Provide the [x, y] coordinate of the cell's center where the given text is located.  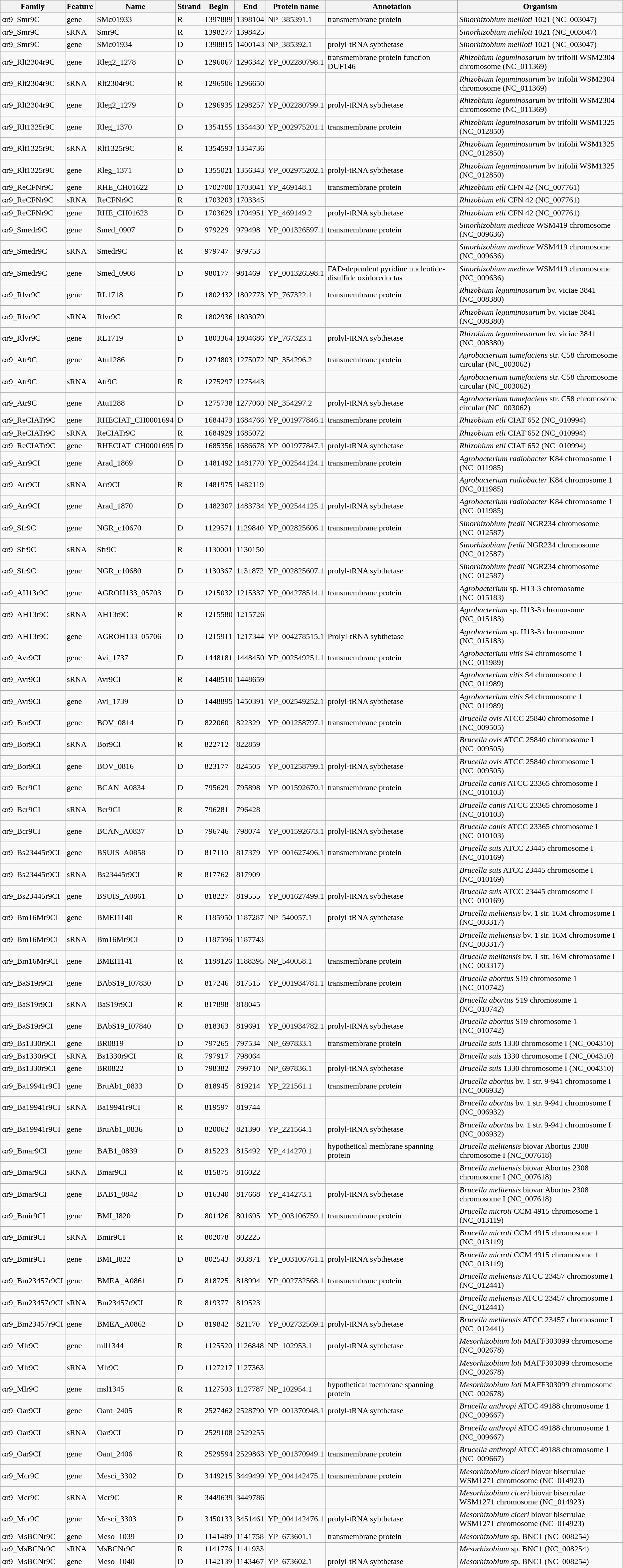
YP_002544125.1 [296, 506]
YP_002280799.1 [296, 105]
1448895 [218, 701]
BSUIS_A0861 [135, 896]
1703629 [218, 213]
YP_004142475.1 [296, 1476]
Mcr9C [135, 1497]
822329 [250, 723]
1125520 [218, 1346]
819214 [250, 1086]
BSUIS_A0858 [135, 852]
Family [33, 7]
798382 [218, 1069]
Name [135, 7]
2529255 [250, 1432]
RHECIAT_CH0001694 [135, 420]
1188395 [250, 961]
798064 [250, 1056]
1684473 [218, 420]
817909 [250, 874]
YP_001258797.1 [296, 723]
979747 [218, 252]
YP_001592673.1 [296, 831]
2529863 [250, 1454]
1127363 [250, 1367]
1686678 [250, 446]
BMEA_A0861 [135, 1281]
2527462 [218, 1411]
Oant_2406 [135, 1454]
3451461 [250, 1519]
YP_002975202.1 [296, 170]
YP_767322.1 [296, 295]
1483734 [250, 506]
1215337 [250, 593]
BAB1_0842 [135, 1194]
1450391 [250, 701]
Protein name [296, 7]
1703345 [250, 200]
819744 [250, 1107]
818045 [250, 1004]
796746 [218, 831]
824505 [250, 766]
BMEI1141 [135, 961]
1215580 [218, 615]
YP_001977846.1 [296, 420]
Mlr9C [135, 1367]
NGR_c10670 [135, 527]
1398104 [250, 19]
1127503 [218, 1389]
1448510 [218, 679]
1802773 [250, 295]
1354736 [250, 149]
1296067 [218, 62]
801426 [218, 1216]
818945 [218, 1086]
Rlvr9C [135, 316]
1685072 [250, 433]
1354593 [218, 149]
Atu1286 [135, 360]
3449215 [218, 1476]
3449786 [250, 1497]
1354155 [218, 127]
799710 [250, 1069]
817246 [218, 983]
ReCFNr9C [135, 200]
BAB1_0839 [135, 1151]
816022 [250, 1172]
YP_002975201.1 [296, 127]
817668 [250, 1194]
FAD-dependent pyridine nucleotide-disulfide oxidoreductas [392, 273]
Bmir9CI [135, 1237]
MsBCNr9C [135, 1549]
1355021 [218, 170]
YP_002544124.1 [296, 463]
BMI_I820 [135, 1216]
YP_004278514.1 [296, 593]
YP_001934781.1 [296, 983]
Atu1288 [135, 403]
1185950 [218, 918]
1275738 [218, 403]
815223 [218, 1151]
msl1345 [135, 1389]
NP_385391.1 [296, 19]
RHECIAT_CH0001695 [135, 446]
1400143 [250, 45]
NP_697833.1 [296, 1043]
817379 [250, 852]
BAbS19_I07840 [135, 1026]
817515 [250, 983]
1275297 [218, 382]
3450133 [218, 1519]
YP_001977847.1 [296, 446]
Rleg_1370 [135, 127]
819555 [250, 896]
1142139 [218, 1562]
BOV_0816 [135, 766]
1685356 [218, 446]
YP_001934782.1 [296, 1026]
1187743 [250, 940]
Rleg_1371 [135, 170]
1188126 [218, 961]
YP_004278515.1 [296, 636]
1141776 [218, 1549]
SMc01934 [135, 45]
1356343 [250, 170]
1803079 [250, 316]
1702700 [218, 187]
BruAb1_0833 [135, 1086]
797265 [218, 1043]
NP_697836.1 [296, 1069]
1481975 [218, 484]
BMEA_A0862 [135, 1324]
1398815 [218, 45]
NP_354296.2 [296, 360]
1217344 [250, 636]
1275072 [250, 360]
795629 [218, 788]
820062 [218, 1129]
YP_221561.1 [296, 1086]
1141489 [218, 1536]
NP_540058.1 [296, 961]
Prolyl-tRNA sybthetase [392, 636]
Atr9C [135, 382]
YP_001592670.1 [296, 788]
1397889 [218, 19]
YP_221564.1 [296, 1129]
822060 [218, 723]
Rleg2_1279 [135, 105]
1127787 [250, 1389]
819523 [250, 1303]
1398425 [250, 32]
1448450 [250, 658]
1129571 [218, 527]
AGROH133_05703 [135, 593]
815492 [250, 1151]
BCAN_A0837 [135, 831]
NP_354297.2 [296, 403]
1277060 [250, 403]
795898 [250, 788]
NP_385392.1 [296, 45]
Mesci_3303 [135, 1519]
816340 [218, 1194]
Oant_2405 [135, 1411]
Meso_1040 [135, 1562]
1804686 [250, 338]
1296935 [218, 105]
RHE_CH01623 [135, 213]
AH13r9C [135, 615]
BMI_I822 [135, 1259]
SMc01933 [135, 19]
1215032 [218, 593]
1141758 [250, 1536]
Avi_1739 [135, 701]
1126848 [250, 1346]
2529108 [218, 1432]
819691 [250, 1026]
1143467 [250, 1562]
1296506 [218, 83]
981469 [250, 273]
BOV_0814 [135, 723]
Mesci_3302 [135, 1476]
1354430 [250, 127]
817898 [218, 1004]
Organism [540, 7]
Smed_0908 [135, 273]
798074 [250, 831]
1215911 [218, 636]
End [250, 7]
821170 [250, 1324]
Avr9CI [135, 679]
Sfr9C [135, 549]
YP_003106761.1 [296, 1259]
1127217 [218, 1367]
796428 [250, 809]
YP_001627496.1 [296, 852]
mll1344 [135, 1346]
YP_673601.1 [296, 1536]
Strand [189, 7]
821390 [250, 1129]
1274803 [218, 360]
1481770 [250, 463]
979229 [218, 230]
YP_001627499.1 [296, 896]
Rlt1325r9C [135, 149]
Meso_1039 [135, 1536]
Bm23457r9CI [135, 1303]
1215726 [250, 615]
1802432 [218, 295]
3449499 [250, 1476]
Smr9C [135, 32]
YP_469148.1 [296, 187]
YP_002549251.1 [296, 658]
Feature [80, 7]
BR0819 [135, 1043]
1448181 [218, 658]
Bm16Mr9CI [135, 940]
1684766 [250, 420]
Smed_0907 [135, 230]
817762 [218, 874]
Bs23445r9CI [135, 874]
YP_004142476.1 [296, 1519]
NP_540057.1 [296, 918]
RL1719 [135, 338]
1296342 [250, 62]
Ba19941r9CI [135, 1107]
Avi_1737 [135, 658]
YP_002825607.1 [296, 571]
796281 [218, 809]
Rlt2304r9C [135, 83]
YP_001326598.1 [296, 273]
RL1718 [135, 295]
Bs1330r9CI [135, 1056]
819842 [218, 1324]
1481492 [218, 463]
BR0822 [135, 1069]
802078 [218, 1237]
transmembrane protein function DUF146 [392, 62]
YP_414273.1 [296, 1194]
Bmar9CI [135, 1172]
818994 [250, 1281]
979753 [250, 252]
1482307 [218, 506]
818227 [218, 896]
979498 [250, 230]
1684929 [218, 433]
Bor9CI [135, 745]
2528790 [250, 1411]
980177 [218, 273]
YP_002825606.1 [296, 527]
1398277 [218, 32]
1130150 [250, 549]
NP_102953.1 [296, 1346]
1298257 [250, 105]
YP_002280798.1 [296, 62]
802543 [218, 1259]
RHE_CH01622 [135, 187]
NGR_c10680 [135, 571]
823177 [218, 766]
1130367 [218, 571]
Rleg2_1278 [135, 62]
AGROH133_05706 [135, 636]
1703203 [218, 200]
YP_001258799.1 [296, 766]
3449639 [218, 1497]
YP_001370948.1 [296, 1411]
Annotation [392, 7]
1703041 [250, 187]
Arr9CI [135, 484]
Oar9CI [135, 1432]
YP_414270.1 [296, 1151]
YP_003106759.1 [296, 1216]
819597 [218, 1107]
BCAN_A0834 [135, 788]
1275443 [250, 382]
ReCIATr9C [135, 433]
1802936 [218, 316]
1129840 [250, 527]
Smedr9C [135, 252]
797534 [250, 1043]
822859 [250, 745]
815875 [218, 1172]
1448659 [250, 679]
YP_002732569.1 [296, 1324]
2529594 [218, 1454]
Arad_1870 [135, 506]
YP_767323.1 [296, 338]
817110 [218, 852]
797917 [218, 1056]
YP_673602.1 [296, 1562]
818725 [218, 1281]
1803364 [218, 338]
1296650 [250, 83]
BMEI1140 [135, 918]
1704951 [250, 213]
1482119 [250, 484]
818363 [218, 1026]
NP_102954.1 [296, 1389]
1131872 [250, 571]
Bcr9CI [135, 809]
1187596 [218, 940]
802225 [250, 1237]
Arad_1869 [135, 463]
BruAb1_0836 [135, 1129]
801695 [250, 1216]
1130001 [218, 549]
803871 [250, 1259]
819377 [218, 1303]
1141933 [250, 1549]
YP_002549252.1 [296, 701]
BaS19r9CI [135, 1004]
1187287 [250, 918]
YP_002732568.1 [296, 1281]
822712 [218, 745]
YP_001370949.1 [296, 1454]
Begin [218, 7]
BAbS19_I07830 [135, 983]
YP_001326597.1 [296, 230]
YP_469149.2 [296, 213]
